Output the [X, Y] coordinate of the center of the cell containing the given text.  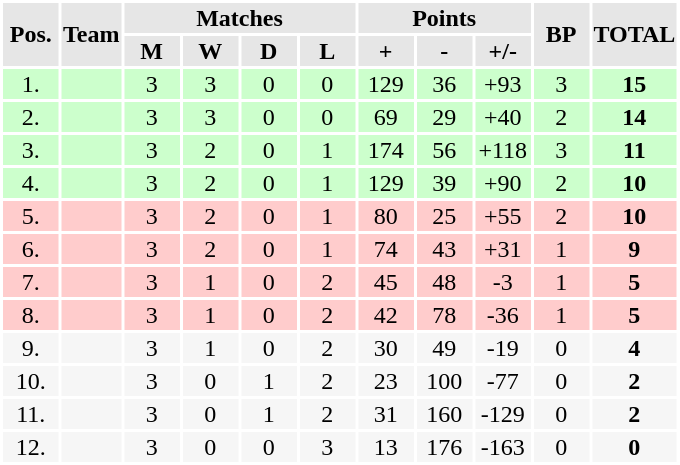
100 [444, 381]
-3 [503, 282]
+ [386, 51]
43 [444, 249]
3. [31, 150]
30 [386, 348]
+/- [503, 51]
Team [92, 34]
14 [634, 117]
29 [444, 117]
69 [386, 117]
174 [386, 150]
4. [31, 183]
+55 [503, 216]
45 [386, 282]
23 [386, 381]
56 [444, 150]
-163 [503, 447]
Points [444, 18]
11 [634, 150]
+118 [503, 150]
10. [31, 381]
TOTAL [634, 34]
9 [634, 249]
- [444, 51]
5. [31, 216]
4 [634, 348]
D [269, 51]
+93 [503, 84]
9. [31, 348]
160 [444, 414]
49 [444, 348]
39 [444, 183]
48 [444, 282]
+90 [503, 183]
1. [31, 84]
42 [386, 315]
BP [561, 34]
W [210, 51]
74 [386, 249]
6. [31, 249]
2. [31, 117]
8. [31, 315]
Matches [240, 18]
176 [444, 447]
80 [386, 216]
-36 [503, 315]
12. [31, 447]
78 [444, 315]
-19 [503, 348]
15 [634, 84]
Pos. [31, 34]
11. [31, 414]
+31 [503, 249]
25 [444, 216]
31 [386, 414]
-77 [503, 381]
36 [444, 84]
13 [386, 447]
7. [31, 282]
-129 [503, 414]
L [327, 51]
M [152, 51]
+40 [503, 117]
